Search for the cell housing the specified text and yield its (x, y) center coordinate. 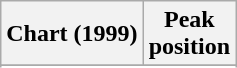
Chart (1999) (72, 34)
Peak position (189, 34)
